Locate the cell with the specified text and output its [x, y] center coordinate. 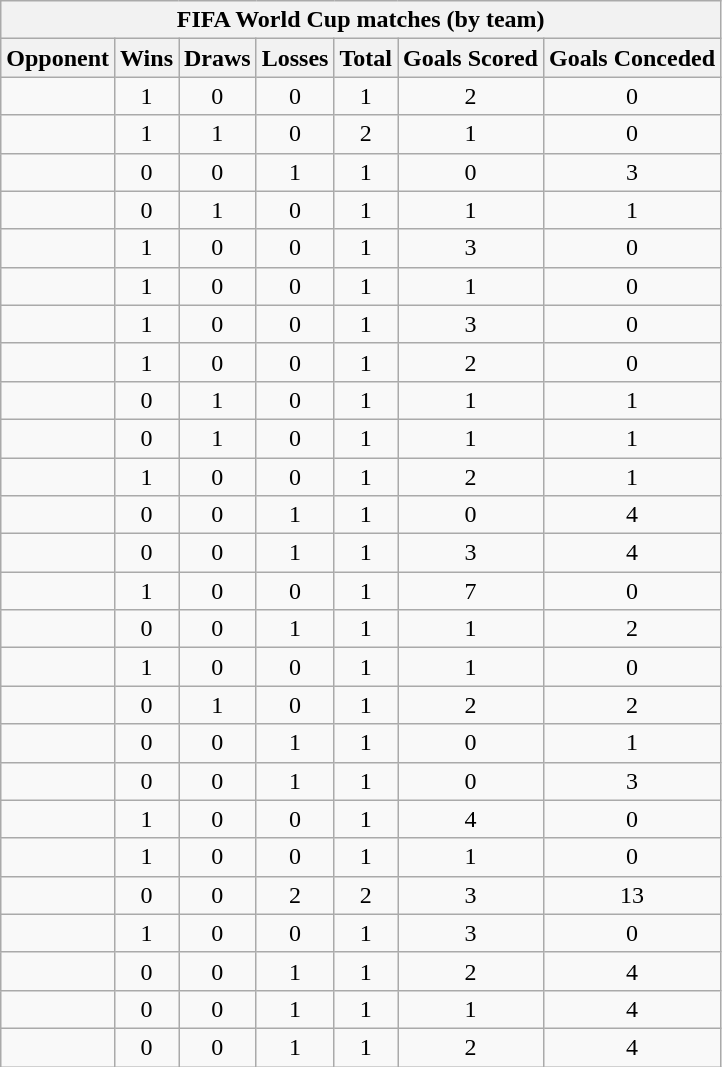
13 [632, 895]
Goals Conceded [632, 58]
Draws [217, 58]
Total [366, 58]
FIFA World Cup matches (by team) [361, 20]
Wins [147, 58]
Goals Scored [471, 58]
Opponent [58, 58]
Losses [295, 58]
7 [471, 591]
